Detect which cell encompasses the target text, then output its (X, Y) center coordinate. 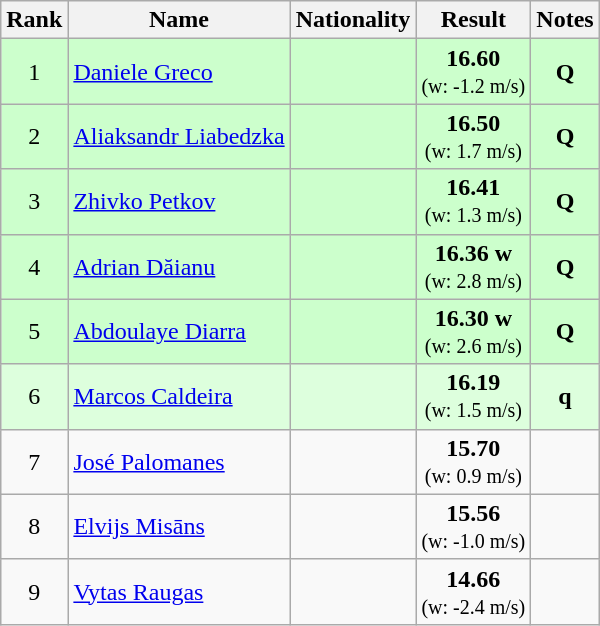
16.19(w: 1.5 m/s) (474, 396)
16.36 w(w: 2.8 m/s) (474, 266)
2 (34, 136)
Notes (565, 20)
Result (474, 20)
16.60(w: -1.2 m/s) (474, 72)
Marcos Caldeira (179, 396)
Rank (34, 20)
José Palomanes (179, 462)
Elvijs Misāns (179, 526)
Abdoulaye Diarra (179, 332)
4 (34, 266)
Vytas Raugas (179, 592)
7 (34, 462)
q (565, 396)
3 (34, 202)
8 (34, 526)
5 (34, 332)
Aliaksandr Liabedzka (179, 136)
Adrian Dăianu (179, 266)
15.56(w: -1.0 m/s) (474, 526)
9 (34, 592)
Nationality (353, 20)
16.30 w(w: 2.6 m/s) (474, 332)
Name (179, 20)
Daniele Greco (179, 72)
14.66(w: -2.4 m/s) (474, 592)
16.50(w: 1.7 m/s) (474, 136)
1 (34, 72)
6 (34, 396)
16.41(w: 1.3 m/s) (474, 202)
15.70(w: 0.9 m/s) (474, 462)
Zhivko Petkov (179, 202)
